Extract the [X, Y] coordinate from the center of the cell holding the provided text.  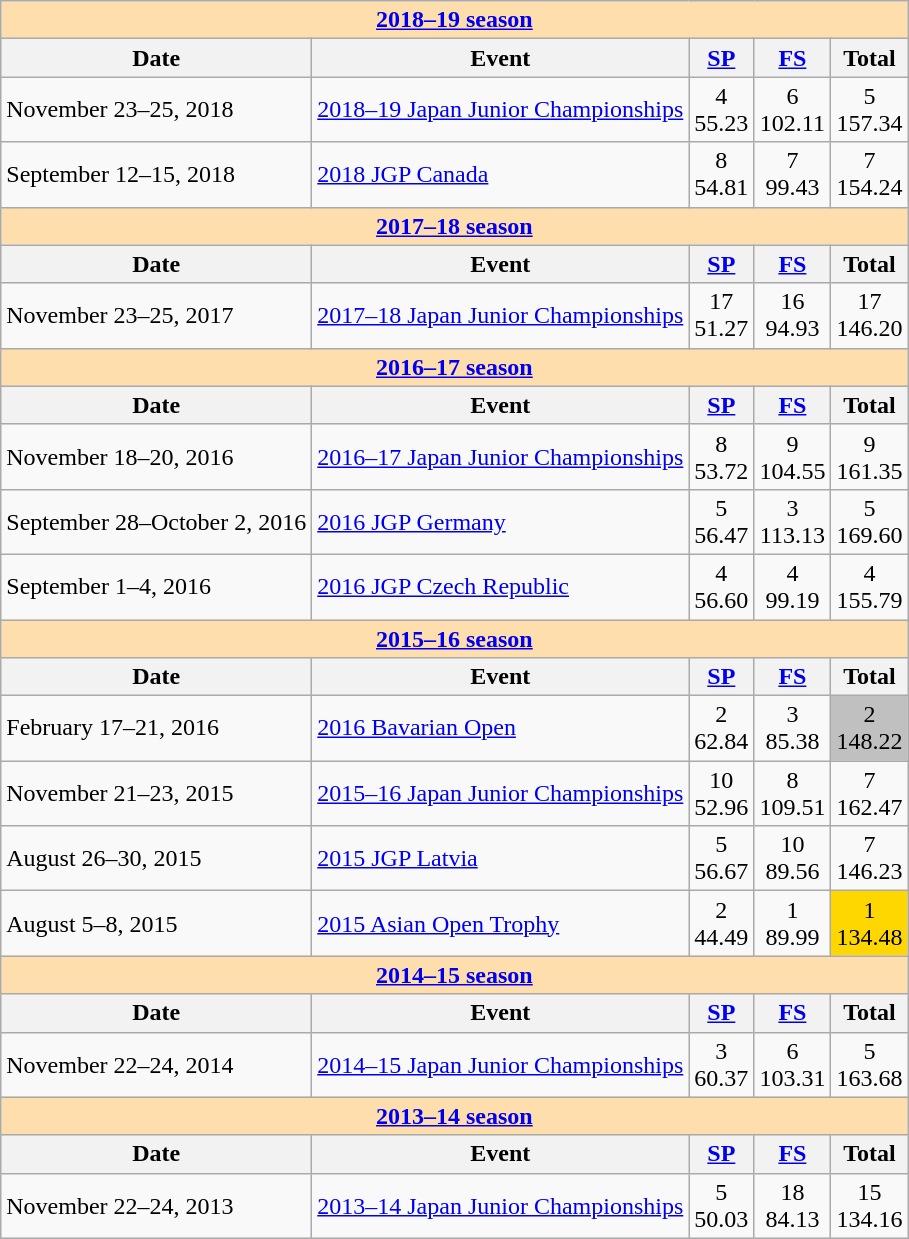
2016–17 season [454, 367]
August 5–8, 2015 [156, 924]
2015 Asian Open Trophy [500, 924]
2016 JGP Germany [500, 522]
5 50.03 [722, 1206]
8 53.72 [722, 456]
5 56.47 [722, 522]
15 134.16 [870, 1206]
November 22–24, 2013 [156, 1206]
2 44.49 [722, 924]
17 146.20 [870, 316]
2016 JGP Czech Republic [500, 586]
5 157.34 [870, 110]
5 163.68 [870, 1064]
2013–14 season [454, 1116]
18 84.13 [792, 1206]
1 134.48 [870, 924]
5 169.60 [870, 522]
2015 JGP Latvia [500, 858]
2017–18 season [454, 226]
4 155.79 [870, 586]
2016 Bavarian Open [500, 728]
2 148.22 [870, 728]
3 60.37 [722, 1064]
2018–19 season [454, 20]
September 28–October 2, 2016 [156, 522]
7 146.23 [870, 858]
16 94.93 [792, 316]
9 104.55 [792, 456]
17 51.27 [722, 316]
7 162.47 [870, 794]
November 21–23, 2015 [156, 794]
4 56.60 [722, 586]
4 99.19 [792, 586]
8 109.51 [792, 794]
2017–18 Japan Junior Championships [500, 316]
November 22–24, 2014 [156, 1064]
10 89.56 [792, 858]
9 161.35 [870, 456]
August 26–30, 2015 [156, 858]
2015–16 Japan Junior Championships [500, 794]
November 23–25, 2018 [156, 110]
February 17–21, 2016 [156, 728]
7 99.43 [792, 174]
1 89.99 [792, 924]
6 103.31 [792, 1064]
September 12–15, 2018 [156, 174]
2018 JGP Canada [500, 174]
September 1–4, 2016 [156, 586]
November 23–25, 2017 [156, 316]
2014–15 season [454, 975]
2015–16 season [454, 639]
2018–19 Japan Junior Championships [500, 110]
6 102.11 [792, 110]
3 113.13 [792, 522]
4 55.23 [722, 110]
2 62.84 [722, 728]
10 52.96 [722, 794]
3 85.38 [792, 728]
November 18–20, 2016 [156, 456]
7 154.24 [870, 174]
2016–17 Japan Junior Championships [500, 456]
5 56.67 [722, 858]
2014–15 Japan Junior Championships [500, 1064]
2013–14 Japan Junior Championships [500, 1206]
8 54.81 [722, 174]
